Pinpoint the cell where the given text exists, returning its (x, y) midpoint coordinate. 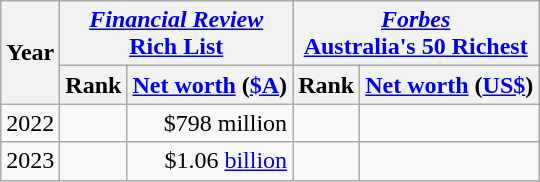
Net worth ($A) (210, 85)
$798 million (210, 123)
2022 (30, 123)
Net worth (US$) (450, 85)
Financial ReviewRich List (176, 34)
Year (30, 52)
ForbesAustralia's 50 Richest (416, 34)
2023 (30, 161)
$1.06 billion (210, 161)
